Return (x, y) of the center of cell containing provided text 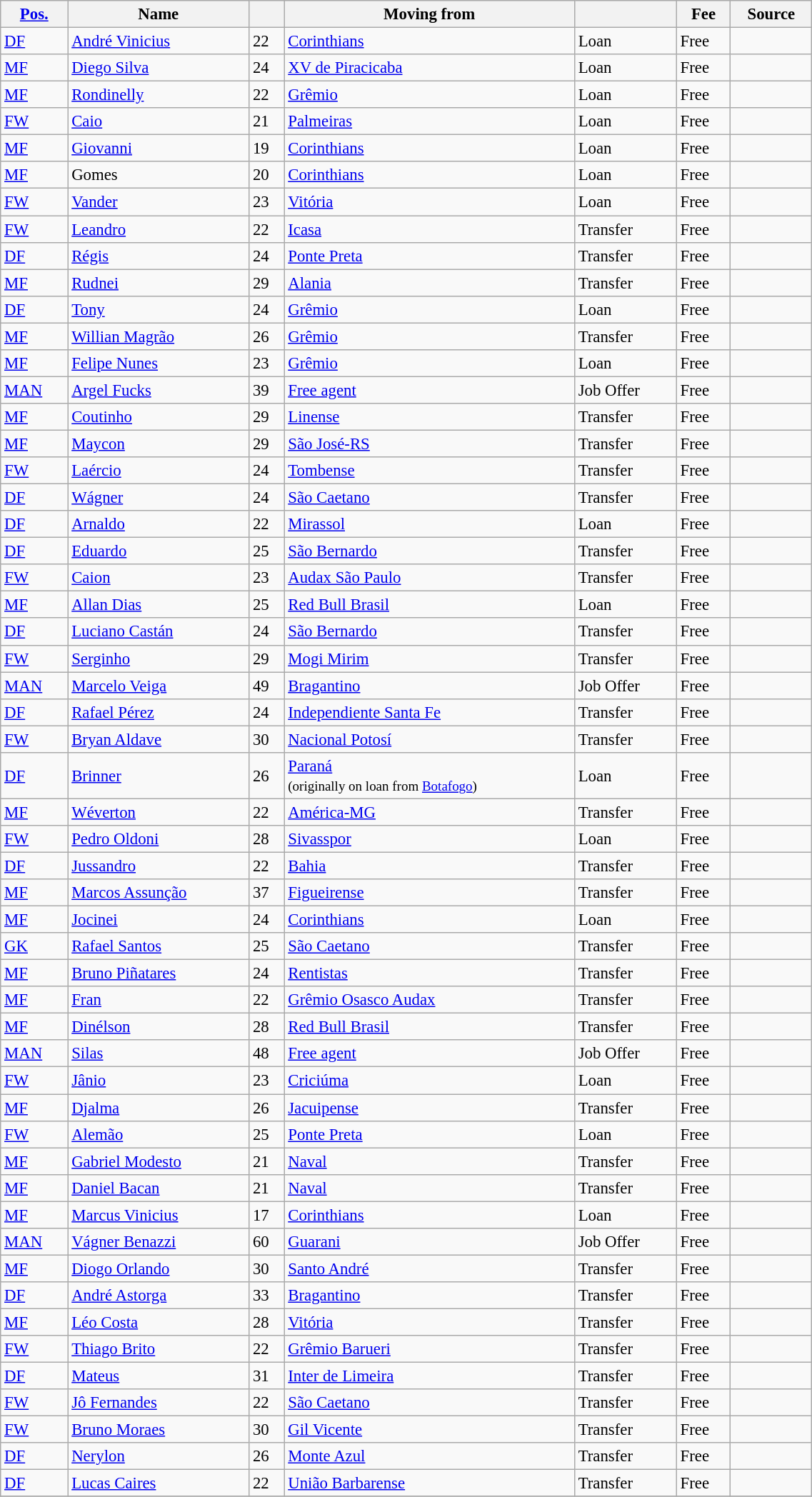
Wéverton (159, 812)
Linense (429, 417)
GK (34, 946)
Independiente Santa Fe (429, 712)
Figueirense (429, 893)
Rentistas (429, 973)
Audax São Paulo (429, 578)
Régis (159, 256)
Name (159, 14)
Mogi Mirim (429, 659)
Rafael Santos (159, 946)
Fran (159, 1000)
Jussandro (159, 866)
América-MG (429, 812)
Leandro (159, 229)
19 (267, 149)
Jacuipense (429, 1108)
Rondinelly (159, 95)
Tombense (429, 471)
Djalma (159, 1108)
Gil Vicente (429, 1430)
Caion (159, 578)
Icasa (429, 229)
Felipe Nunes (159, 364)
Mateus (159, 1376)
Paraná(originally on loan from Botafogo) (429, 776)
Marcus Vinicius (159, 1215)
Gabriel Modesto (159, 1161)
Source (771, 14)
Pos. (34, 14)
Mirassol (429, 524)
Jô Fernandes (159, 1403)
Grêmio Osasco Audax (429, 1000)
Marcelo Veiga (159, 686)
Luciano Castán (159, 632)
Criciúma (429, 1081)
Lucas Caires (159, 1483)
XV de Piracicaba (429, 68)
Thiago Brito (159, 1349)
37 (267, 893)
Santo André (429, 1268)
Léo Costa (159, 1322)
Giovanni (159, 149)
Caio (159, 121)
Arnaldo (159, 524)
Palmeiras (429, 121)
Grêmio Barueri (429, 1349)
Daniel Bacan (159, 1188)
Bruno Piñatares (159, 973)
Gomes (159, 175)
Vander (159, 202)
São José-RS (429, 444)
União Barbarense (429, 1483)
Allan Dias (159, 605)
Vágner Benazzi (159, 1242)
Willian Magrão (159, 336)
Diogo Orlando (159, 1268)
Bryan Aldave (159, 739)
André Vinicius (159, 41)
49 (267, 686)
Monte Azul (429, 1456)
Rudnei (159, 283)
Bruno Moraes (159, 1430)
Laércio (159, 471)
Alemão (159, 1134)
Eduardo (159, 551)
Jocinei (159, 920)
Argel Fucks (159, 390)
Alania (429, 283)
Tony (159, 309)
Coutinho (159, 417)
Inter de Limeira (429, 1376)
Bahia (429, 866)
Guarani (429, 1242)
48 (267, 1053)
60 (267, 1242)
Sivasspor (429, 839)
17 (267, 1215)
Serginho (159, 659)
Moving from (429, 14)
André Astorga (159, 1296)
Fee (703, 14)
Nacional Potosí (429, 739)
39 (267, 390)
Maycon (159, 444)
Brinner (159, 776)
Silas (159, 1053)
Nerylon (159, 1456)
Diego Silva (159, 68)
31 (267, 1376)
Rafael Pérez (159, 712)
Wágner (159, 498)
Dinélson (159, 1027)
20 (267, 175)
Jânio (159, 1081)
33 (267, 1296)
Pedro Oldoni (159, 839)
Marcos Assunção (159, 893)
